Pinpoint the cell where the given text exists, returning its [x, y] midpoint coordinate. 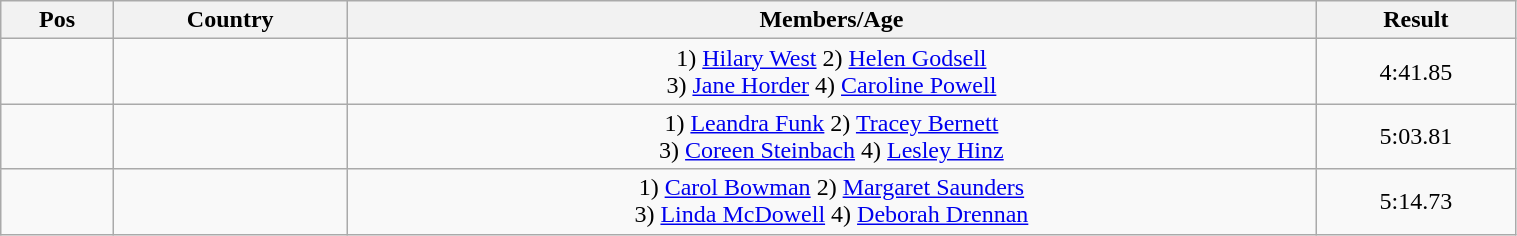
1) Leandra Funk 2) Tracey Bernett3) Coreen Steinbach 4) Lesley Hinz [832, 136]
5:14.73 [1416, 202]
1) Hilary West 2) Helen Godsell3) Jane Horder 4) Caroline Powell [832, 72]
Pos [58, 20]
Members/Age [832, 20]
Country [230, 20]
Result [1416, 20]
1) Carol Bowman 2) Margaret Saunders3) Linda McDowell 4) Deborah Drennan [832, 202]
4:41.85 [1416, 72]
5:03.81 [1416, 136]
